Determine the (X, Y) coordinate at the center of the cell enclosing the given text.  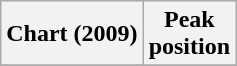
Chart (2009) (72, 34)
Peakposition (189, 34)
